Return the [x, y] coordinate for the center point of the cell that contains the specified text.  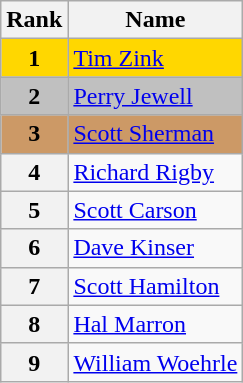
9 [34, 362]
Scott Sherman [156, 134]
Scott Carson [156, 210]
3 [34, 134]
8 [34, 324]
5 [34, 210]
7 [34, 286]
Name [156, 20]
Richard Rigby [156, 172]
Rank [34, 20]
Hal Marron [156, 324]
Perry Jewell [156, 96]
Scott Hamilton [156, 286]
1 [34, 58]
Tim Zink [156, 58]
2 [34, 96]
William Woehrle [156, 362]
6 [34, 248]
Dave Kinser [156, 248]
4 [34, 172]
